Return [X, Y] of the center of cell containing provided text 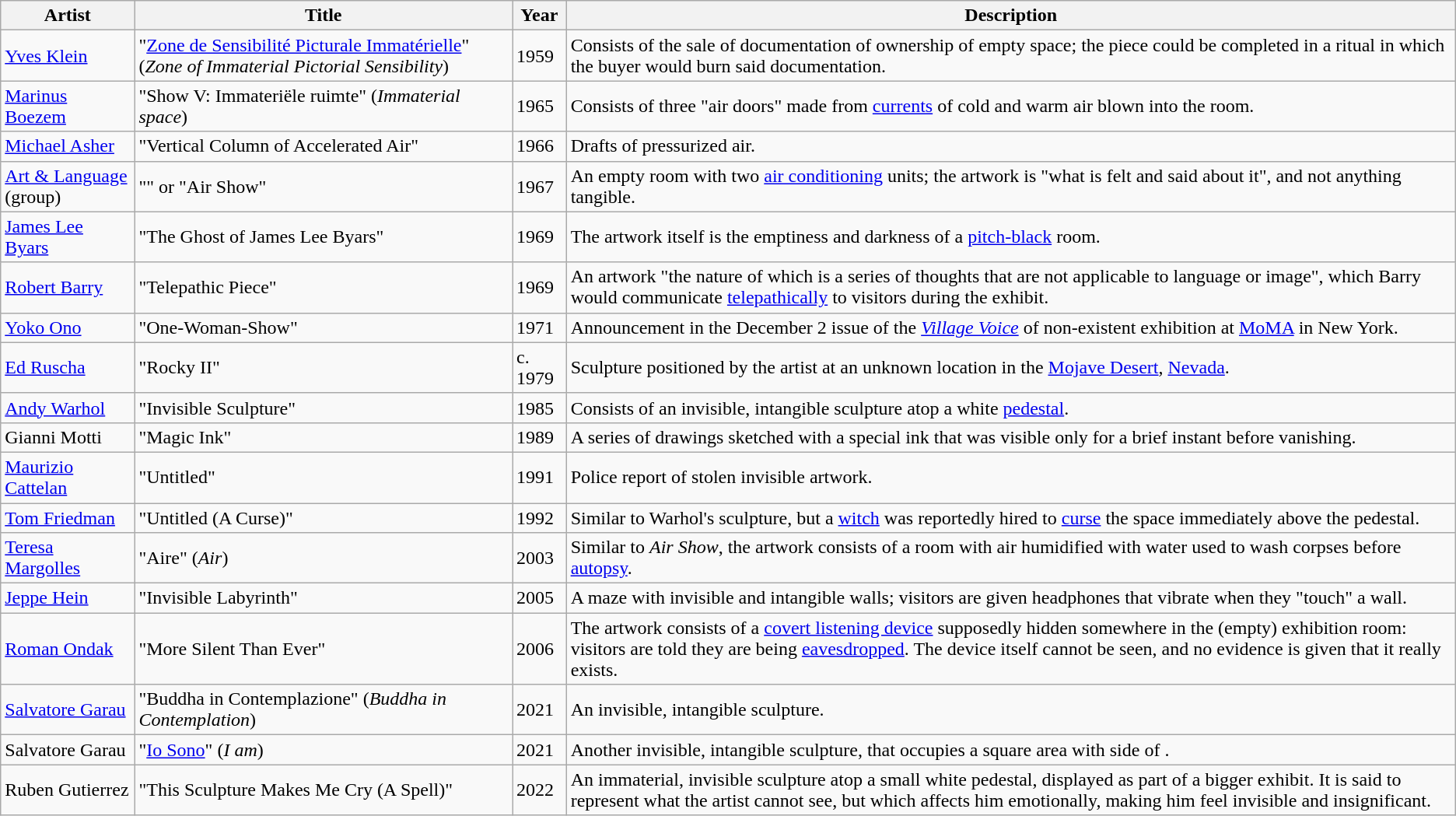
Art & Language (group) [68, 187]
Maurizio Cattelan [68, 478]
Announcement in the December 2 issue of the Village Voice of non-existent exhibition at MoMA in New York. [1011, 327]
"More Silent Than Ever" [324, 649]
1991 [540, 478]
Gianni Motti [68, 437]
Jeppe Hein [68, 598]
Roman Ondak [68, 649]
Consists of an invisible, intangible sculpture atop a white pedestal. [1011, 408]
Ruben Gutierrez [68, 790]
Artist [68, 16]
"Invisible Sculpture" [324, 408]
2005 [540, 598]
1989 [540, 437]
Andy Warhol [68, 408]
Ed Ruscha [68, 367]
c. 1979 [540, 367]
1971 [540, 327]
Consists of three "air doors" made from currents of cold and warm air blown into the room. [1011, 106]
2003 [540, 559]
1959 [540, 56]
2006 [540, 649]
Title [324, 16]
Sculpture positioned by the artist at an unknown location in the Mojave Desert, Nevada. [1011, 367]
1967 [540, 187]
Similar to Air Show, the artwork consists of a room with air humidified with water used to wash corpses before autopsy. [1011, 559]
"Rocky II" [324, 367]
"One-Woman-Show" [324, 327]
James Lee Byars [68, 236]
"This Sculpture Makes Me Cry (A Spell)" [324, 790]
"Untitled" [324, 478]
Michael Asher [68, 146]
Similar to Warhol's sculpture, but a witch was reportedly hired to curse the space immediately above the pedestal. [1011, 517]
"Buddha in Contemplazione" (Buddha in Contemplation) [324, 709]
1965 [540, 106]
1966 [540, 146]
Teresa Margolles [68, 559]
Robert Barry [68, 288]
"Aire" (Air) [324, 559]
Marinus Boezem [68, 106]
"Show V: Immateriële ruimte" (Immaterial space) [324, 106]
Tom Friedman [68, 517]
Another invisible, intangible sculpture, that occupies a square area with side of . [1011, 750]
"Magic Ink" [324, 437]
Year [540, 16]
"Zone de Sensibilité Picturale Immatérielle" (Zone of Immaterial Pictorial Sensibility) [324, 56]
"Invisible Labyrinth" [324, 598]
The artwork itself is the emptiness and darkness of a pitch-black room. [1011, 236]
"Untitled (A Curse)" [324, 517]
"" or "Air Show" [324, 187]
An invisible, intangible sculpture. [1011, 709]
1992 [540, 517]
Description [1011, 16]
Yoko Ono [68, 327]
"Io Sono" (I am) [324, 750]
"Telepathic Piece" [324, 288]
1985 [540, 408]
2022 [540, 790]
"The Ghost of James Lee Byars" [324, 236]
"Vertical Column of Accelerated Air" [324, 146]
An empty room with two air conditioning units; the artwork is "what is felt and said about it", and not anything tangible. [1011, 187]
Yves Klein [68, 56]
Drafts of pressurized air. [1011, 146]
A series of drawings sketched with a special ink that was visible only for a brief instant before vanishing. [1011, 437]
A maze with invisible and intangible walls; visitors are given headphones that vibrate when they "touch" a wall. [1011, 598]
Police report of stolen invisible artwork. [1011, 478]
